Return the [X, Y] coordinate for the center point of the cell that contains the specified text.  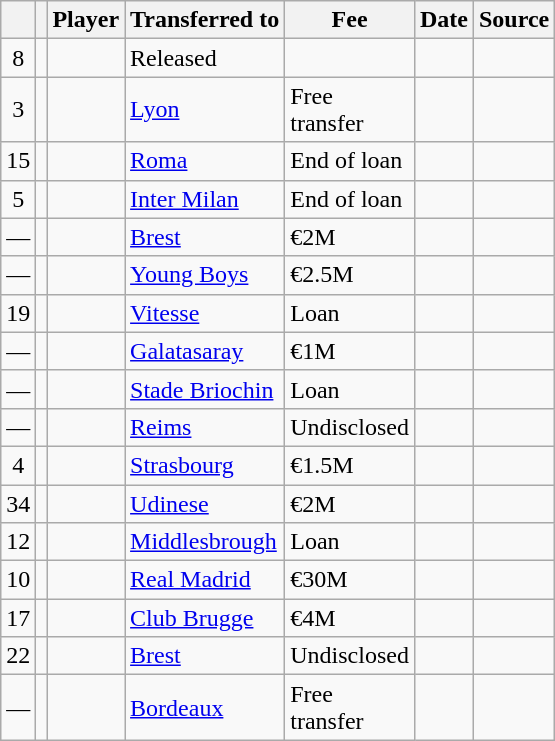
15 [18, 161]
5 [18, 199]
19 [18, 313]
Young Boys [205, 275]
€1M [350, 351]
€1.5M [350, 465]
3 [18, 110]
Transferred to [205, 20]
17 [18, 618]
Player [86, 20]
Strasbourg [205, 465]
Stade Briochin [205, 389]
Released [205, 58]
€4M [350, 618]
34 [18, 503]
Bordeaux [205, 708]
Galatasaray [205, 351]
Middlesbrough [205, 542]
Source [514, 20]
Lyon [205, 110]
Club Brugge [205, 618]
€30M [350, 580]
Vitesse [205, 313]
Real Madrid [205, 580]
Reims [205, 427]
€2.5M [350, 275]
10 [18, 580]
Roma [205, 161]
Udinese [205, 503]
Inter Milan [205, 199]
22 [18, 656]
Fee [350, 20]
12 [18, 542]
Date [444, 20]
4 [18, 465]
8 [18, 58]
